Return [X, Y] of the center of cell containing provided text 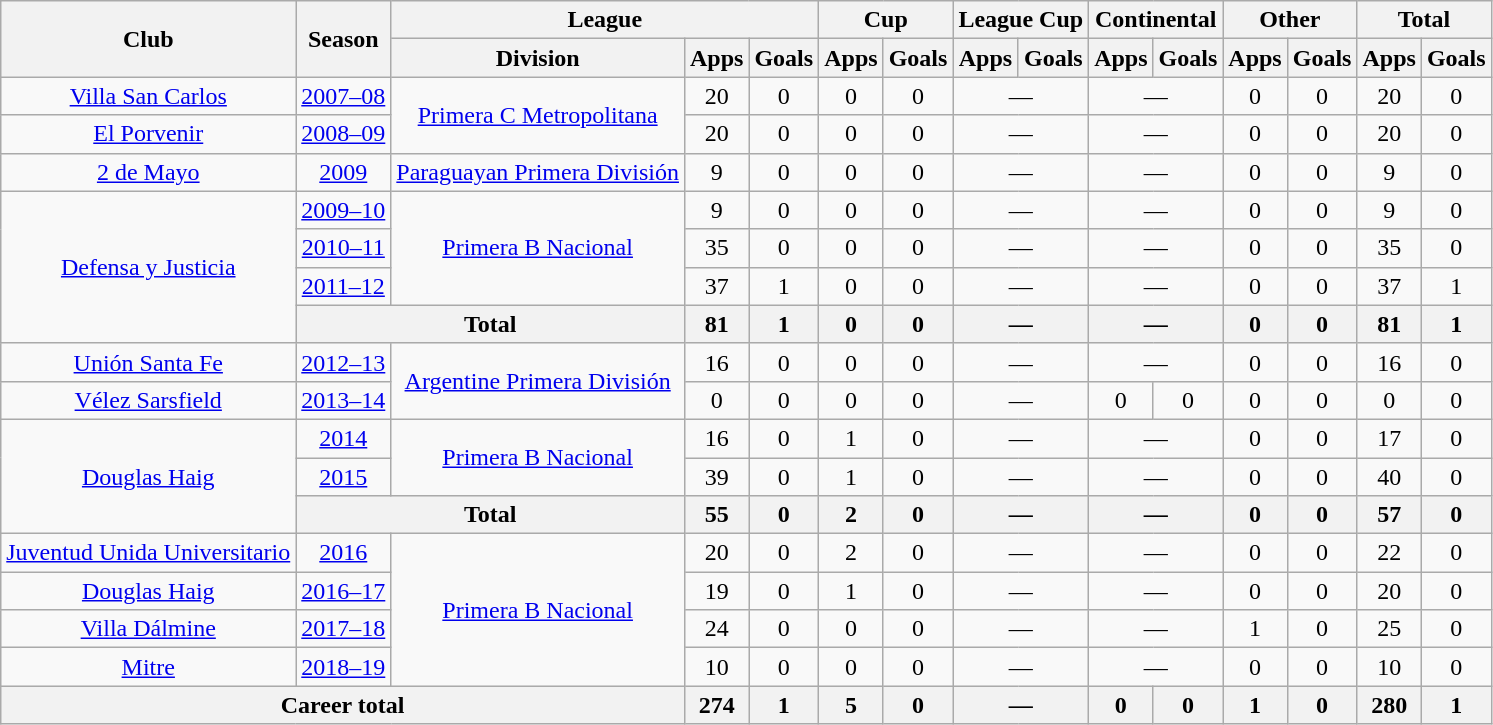
El Porvenir [148, 134]
39 [716, 477]
2009 [344, 172]
Club [148, 39]
League [605, 20]
280 [1389, 705]
25 [1389, 629]
2018–19 [344, 667]
2007–08 [344, 96]
2016 [344, 553]
24 [716, 629]
League Cup [1021, 20]
40 [1389, 477]
Continental [1156, 20]
2015 [344, 477]
Juventud Unida Universitario [148, 553]
274 [716, 705]
2008–09 [344, 134]
Season [344, 39]
Defensa y Justicia [148, 267]
Career total [343, 705]
Argentine Primera División [538, 381]
Villa San Carlos [148, 96]
Primera C Metropolitana [538, 115]
2016–17 [344, 591]
5 [851, 705]
Paraguayan Primera División [538, 172]
2 de Mayo [148, 172]
2010–11 [344, 248]
2009–10 [344, 210]
17 [1389, 438]
Division [538, 58]
2013–14 [344, 400]
2014 [344, 438]
Mitre [148, 667]
19 [716, 591]
Villa Dálmine [148, 629]
57 [1389, 515]
55 [716, 515]
Vélez Sarsfield [148, 400]
2017–18 [344, 629]
2011–12 [344, 286]
2012–13 [344, 362]
Unión Santa Fe [148, 362]
Cup [886, 20]
Other [1290, 20]
22 [1389, 553]
